Return the (X, Y) coordinate for the center point of the cell that contains the specified text.  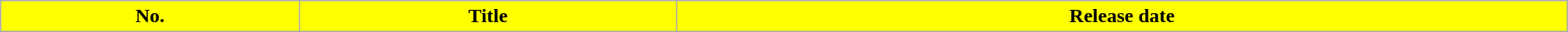
Title (488, 16)
No. (151, 16)
Release date (1121, 16)
